Provide the (x, y) coordinate of the cell's center where the given text is located.  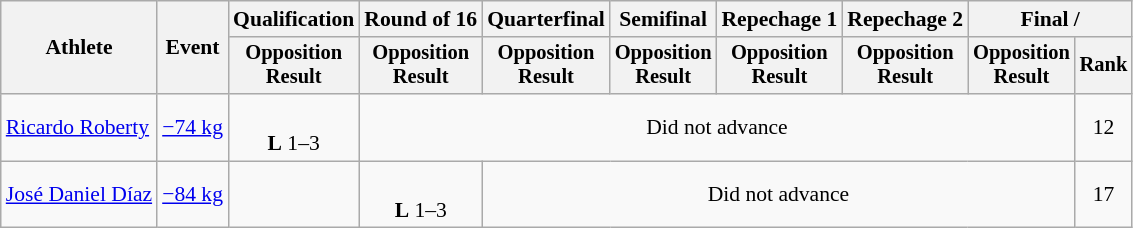
Semifinal (664, 19)
Ricardo Roberty (79, 128)
Event (192, 48)
Rank (1104, 66)
17 (1104, 194)
Final / (1050, 19)
−74 kg (192, 128)
Quarterfinal (546, 19)
Qualification (294, 19)
12 (1104, 128)
Round of 16 (420, 19)
Repechage 1 (779, 19)
Repechage 2 (905, 19)
−84 kg (192, 194)
Athlete (79, 48)
José Daniel Díaz (79, 194)
